Find where the given text appears and provide that cell's center as (X, Y) coordinate. 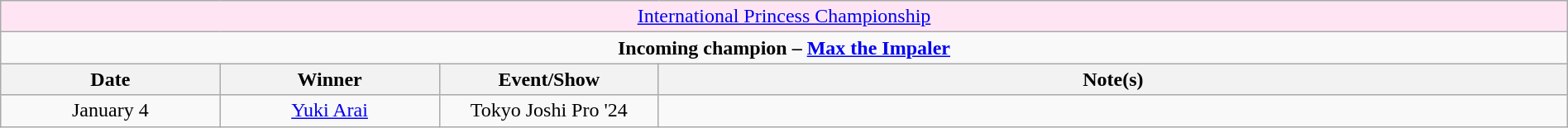
International Princess Championship (784, 17)
Incoming champion – Max the Impaler (784, 48)
Winner (329, 79)
Event/Show (549, 79)
Note(s) (1113, 79)
Date (111, 79)
Tokyo Joshi Pro '24 (549, 111)
Yuki Arai (329, 111)
January 4 (111, 111)
